Pinpoint the cell where the given text exists, returning its [X, Y] midpoint coordinate. 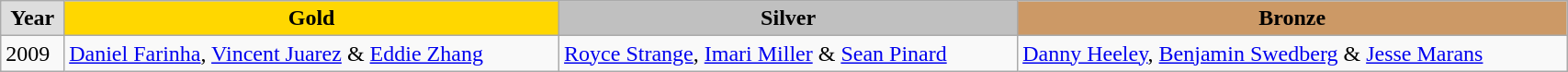
Bronze [1292, 18]
2009 [33, 54]
Year [33, 18]
Daniel Farinha, Vincent Juarez & Eddie Zhang [312, 54]
Gold [312, 18]
Danny Heeley, Benjamin Swedberg & Jesse Marans [1292, 54]
Royce Strange, Imari Miller & Sean Pinard [788, 54]
Silver [788, 18]
